For the text-containing cell, return its midpoint in [x, y] coordinate format. 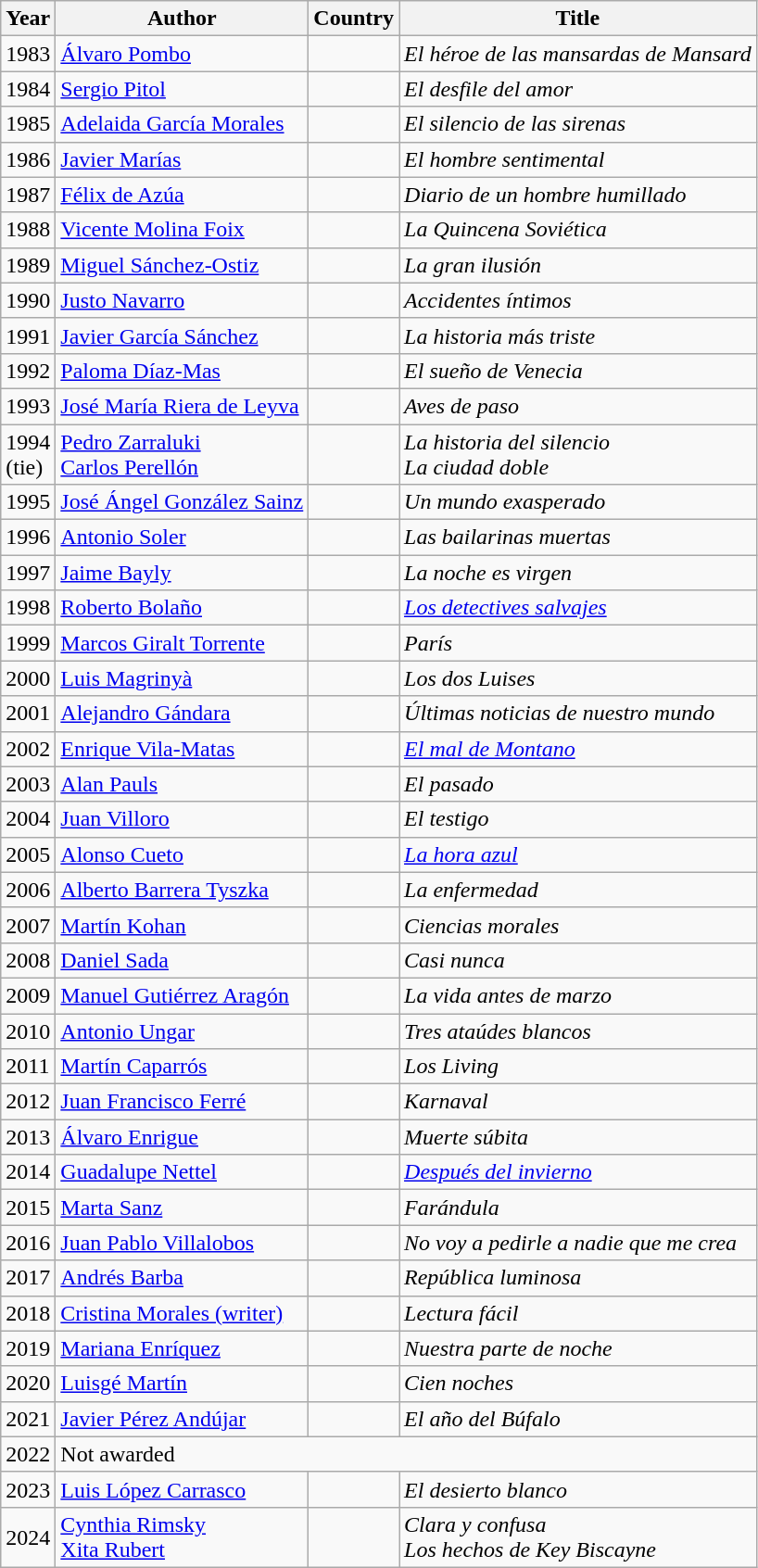
El héroe de las mansardas de Mansard [578, 54]
República luminosa [578, 1278]
La hora azul [578, 854]
1985 [28, 124]
Cien noches [578, 1384]
1988 [28, 230]
2013 [28, 1137]
El pasado [578, 784]
2008 [28, 960]
Javier Marías [182, 159]
Farándula [578, 1208]
2019 [28, 1348]
Manuel Gutiérrez Aragón [182, 995]
Muerte súbita [578, 1137]
Karnaval [578, 1102]
2003 [28, 784]
Paloma Díaz-Mas [182, 371]
Mariana Enríquez [182, 1348]
2014 [28, 1172]
París [578, 643]
La historia más triste [578, 335]
Juan Francisco Ferré [182, 1102]
La gran ilusión [578, 265]
Martín Kohan [182, 925]
1992 [28, 371]
La Quincena Soviética [578, 230]
2005 [28, 854]
Antonio Ungar [182, 1031]
Antonio Soler [182, 537]
El hombre sentimental [578, 159]
No voy a pedirle a nadie que me crea [578, 1243]
2016 [28, 1243]
2001 [28, 714]
Sergio Pitol [182, 89]
1996 [28, 537]
Últimas noticias de nuestro mundo [578, 714]
Diario de un hombre humillado [578, 195]
Cristina Morales (writer) [182, 1313]
Ciencias morales [578, 925]
2010 [28, 1031]
Adelaida García Morales [182, 124]
Casi nunca [578, 960]
Jaime Bayly [182, 573]
1994 (tie) [28, 454]
Félix de Azúa [182, 195]
Alan Pauls [182, 784]
Guadalupe Nettel [182, 1172]
1990 [28, 300]
El silencio de las sirenas [578, 124]
Nuestra parte de noche [578, 1348]
José Ángel González Sainz [182, 502]
Pedro ZarralukiCarlos Perellón [182, 454]
1993 [28, 406]
1991 [28, 335]
2020 [28, 1384]
Después del invierno [578, 1172]
2002 [28, 749]
Not awarded [406, 1454]
Javier García Sánchez [182, 335]
Las bailarinas muertas [578, 537]
Javier Pérez Andújar [182, 1419]
Los detectives salvajes [578, 608]
Vicente Molina Foix [182, 230]
Marta Sanz [182, 1208]
Tres ataúdes blancos [578, 1031]
Accidentes íntimos [578, 300]
Miguel Sánchez-Ostiz [182, 265]
2006 [28, 890]
La noche es virgen [578, 573]
Juan Villoro [182, 819]
Álvaro Enrigue [182, 1137]
1997 [28, 573]
Country [354, 19]
Justo Navarro [182, 300]
El mal de Montano [578, 749]
2000 [28, 678]
2022 [28, 1454]
2009 [28, 995]
Álvaro Pombo [182, 54]
El desierto blanco [578, 1489]
Martín Caparrós [182, 1067]
Aves de paso [578, 406]
1995 [28, 502]
El testigo [578, 819]
Marcos Giralt Torrente [182, 643]
Juan Pablo Villalobos [182, 1243]
Year [28, 19]
El año del Búfalo [578, 1419]
Luisgé Martín [182, 1384]
2018 [28, 1313]
1987 [28, 195]
2012 [28, 1102]
Los dos Luises [578, 678]
1999 [28, 643]
2007 [28, 925]
Luis Magrinyà [182, 678]
1998 [28, 608]
Roberto Bolaño [182, 608]
Andrés Barba [182, 1278]
Title [578, 19]
El desfile del amor [578, 89]
Author [182, 19]
Alonso Cueto [182, 854]
La historia del silencioLa ciudad doble [578, 454]
Lectura fácil [578, 1313]
Luis López Carrasco [182, 1489]
1983 [28, 54]
Enrique Vila-Matas [182, 749]
Un mundo exasperado [578, 502]
El sueño de Venecia [578, 371]
2015 [28, 1208]
Alberto Barrera Tyszka [182, 890]
Clara y confusaLos hechos de Key Biscayne [578, 1536]
Alejandro Gándara [182, 714]
José María Riera de Leyva [182, 406]
Daniel Sada [182, 960]
2021 [28, 1419]
2004 [28, 819]
2017 [28, 1278]
2023 [28, 1489]
La enfermedad [578, 890]
1986 [28, 159]
2011 [28, 1067]
2024 [28, 1536]
Los Living [578, 1067]
Cynthia RimskyXita Rubert [182, 1536]
1984 [28, 89]
1989 [28, 265]
La vida antes de marzo [578, 995]
